Determine the [x, y] coordinate at the center of the cell enclosing the given text.  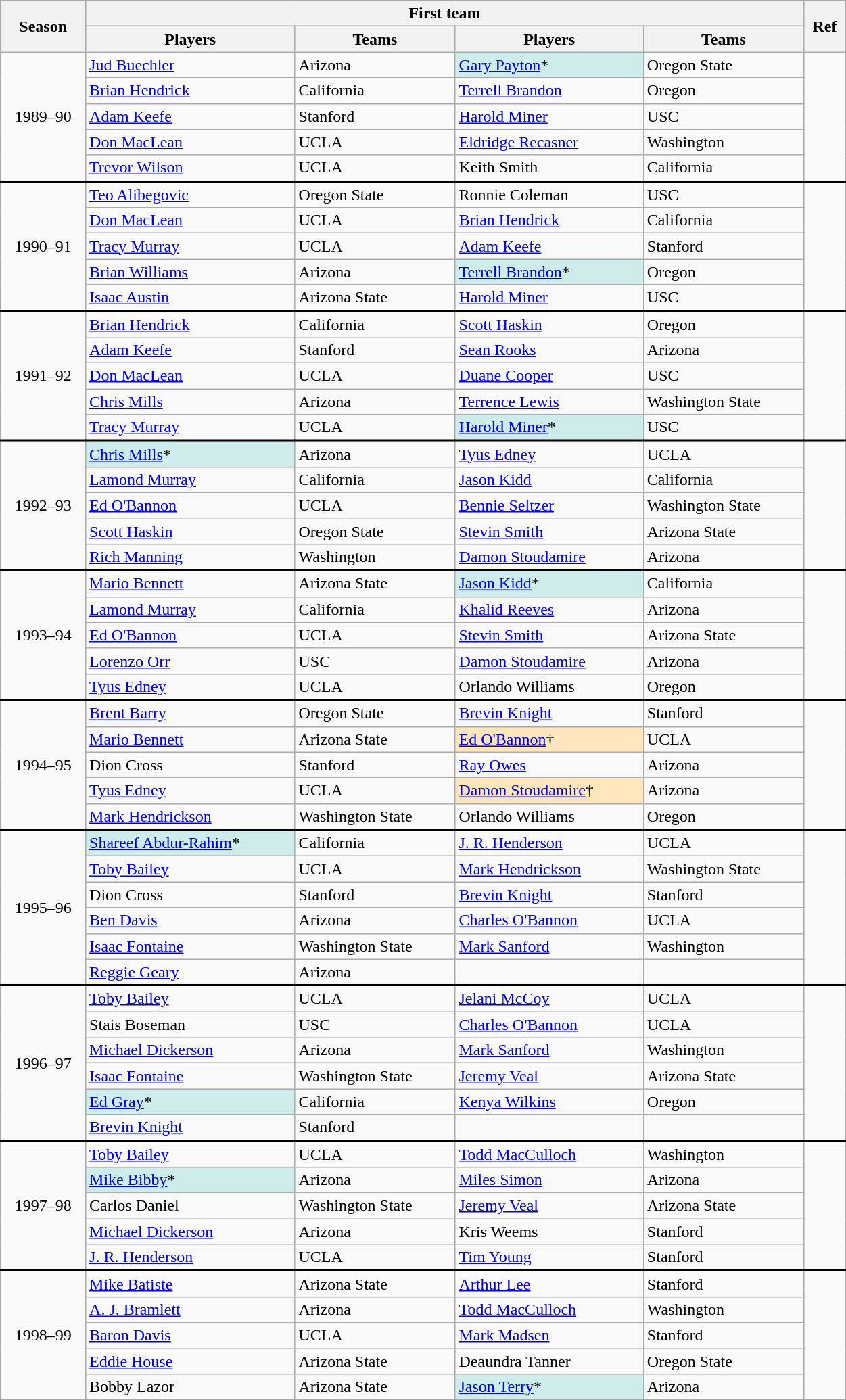
Deaundra Tanner [549, 1361]
1992–93 [43, 506]
Lorenzo Orr [191, 661]
Shareef Abdur-Rahim* [191, 843]
1998–99 [43, 1335]
Stais Boseman [191, 1025]
Ref [824, 26]
Chris Mills* [191, 454]
Gary Payton* [549, 65]
Season [43, 26]
Harold Miner* [549, 427]
Mark Madsen [549, 1335]
Ray Owes [549, 765]
Eldridge Recasner [549, 142]
Jason Kidd [549, 480]
Isaac Austin [191, 298]
Brent Barry [191, 713]
Ed Gray* [191, 1102]
Baron Davis [191, 1335]
Jelani McCoy [549, 998]
Terrell Brandon* [549, 272]
Terrell Brandon [549, 91]
Kris Weems [549, 1232]
1990–91 [43, 246]
Reggie Geary [191, 973]
1996–97 [43, 1063]
Bobby Lazor [191, 1387]
1991–92 [43, 376]
Miles Simon [549, 1180]
Ben Davis [191, 920]
Khalid Reeves [549, 609]
Ed O'Bannon† [549, 739]
Rich Manning [191, 557]
Sean Rooks [549, 350]
Trevor Wilson [191, 168]
A. J. Bramlett [191, 1309]
Carlos Daniel [191, 1206]
Keith Smith [549, 168]
First team [445, 14]
1994–95 [43, 765]
Jason Kidd* [549, 583]
Teo Alibegovic [191, 195]
Mike Bibby* [191, 1180]
Chris Mills [191, 402]
1989–90 [43, 116]
Eddie House [191, 1361]
Arthur Lee [549, 1284]
Ronnie Coleman [549, 195]
1993–94 [43, 635]
Brian Williams [191, 272]
Jason Terry* [549, 1387]
Bennie Seltzer [549, 505]
Kenya Wilkins [549, 1102]
Mike Batiste [191, 1284]
1995–96 [43, 908]
Terrence Lewis [549, 402]
Jud Buechler [191, 65]
Duane Cooper [549, 376]
Damon Stoudamire† [549, 791]
1997–98 [43, 1206]
Tim Young [549, 1258]
